Identify which cell holds the provided text, then report its [x, y] central coordinate. 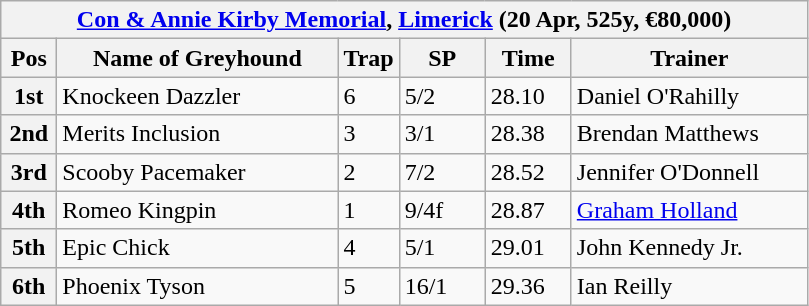
3rd [29, 172]
2nd [29, 134]
Scooby Pacemaker [198, 172]
6 [368, 96]
Con & Annie Kirby Memorial, Limerick (20 Apr, 525y, €80,000) [404, 20]
5 [368, 286]
Graham Holland [689, 210]
Trainer [689, 58]
Brendan Matthews [689, 134]
John Kennedy Jr. [689, 248]
3 [368, 134]
28.38 [528, 134]
5/1 [442, 248]
4th [29, 210]
29.36 [528, 286]
9/4f [442, 210]
3/1 [442, 134]
Pos [29, 58]
Jennifer O'Donnell [689, 172]
29.01 [528, 248]
4 [368, 248]
Name of Greyhound [198, 58]
28.10 [528, 96]
SP [442, 58]
5/2 [442, 96]
Merits Inclusion [198, 134]
1 [368, 210]
7/2 [442, 172]
28.52 [528, 172]
16/1 [442, 286]
Knockeen Dazzler [198, 96]
2 [368, 172]
6th [29, 286]
Ian Reilly [689, 286]
Trap [368, 58]
Epic Chick [198, 248]
28.87 [528, 210]
Romeo Kingpin [198, 210]
Daniel O'Rahilly [689, 96]
1st [29, 96]
5th [29, 248]
Time [528, 58]
Phoenix Tyson [198, 286]
